Search for the cell housing the specified text and yield its [x, y] center coordinate. 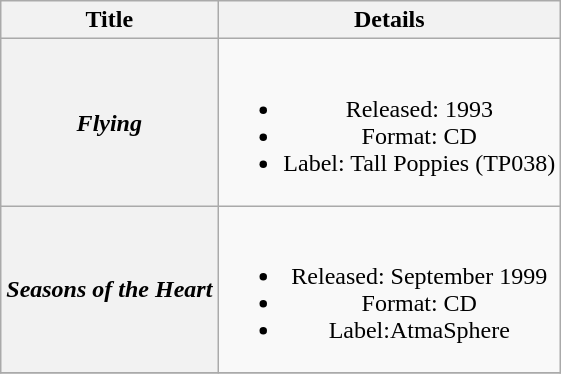
Released: September 1999Format: CDLabel:AtmaSphere [390, 290]
Details [390, 20]
Flying [110, 122]
Seasons of the Heart [110, 290]
Released: 1993Format: CDLabel: Tall Poppies (TP038) [390, 122]
Title [110, 20]
